Find where the given text appears and provide that cell's center as (X, Y) coordinate. 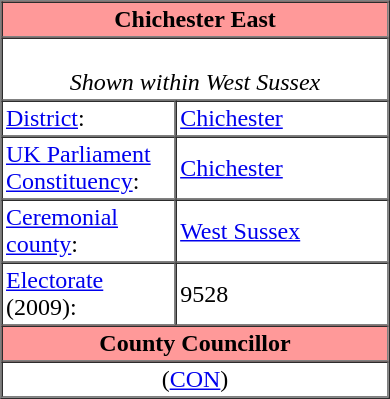
UK Parliament Constituency: (89, 168)
Electorate (2009): (89, 294)
Chichester East (196, 20)
West Sussex (282, 232)
County Councillor (196, 344)
Shown within West Sussex (196, 70)
Ceremonial county: (89, 232)
District: (89, 118)
(CON) (196, 380)
9528 (282, 294)
